Return the (x, y) coordinate for the center point of the cell that contains the specified text.  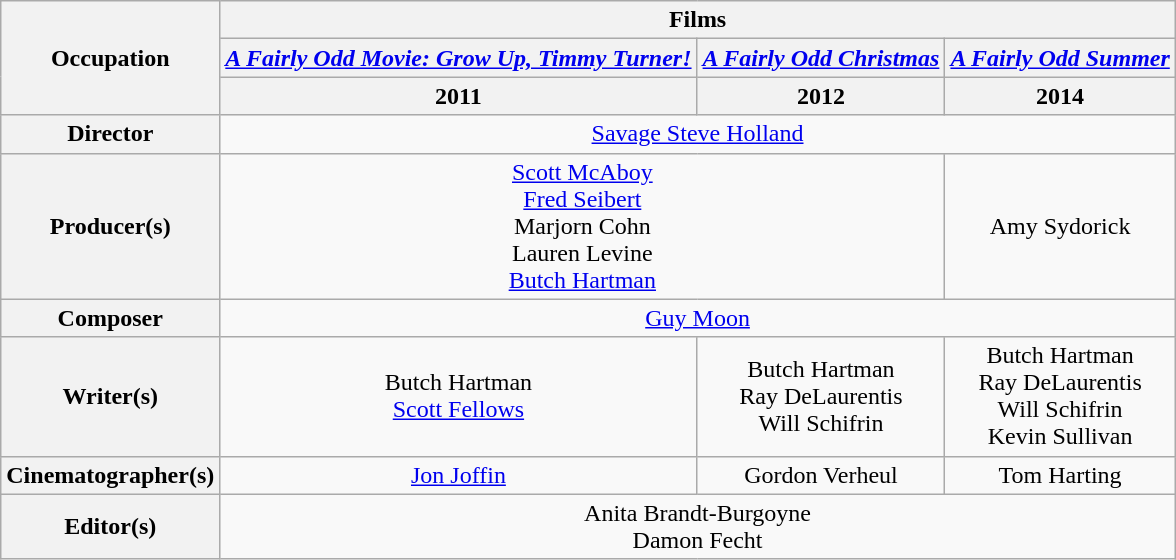
Savage Steve Holland (698, 134)
Jon Joffin (458, 475)
2011 (458, 96)
A Fairly Odd Christmas (821, 58)
Producer(s) (110, 226)
Amy Sydorick (1060, 226)
2012 (821, 96)
Anita Brandt-BurgoyneDamon Fecht (698, 526)
A Fairly Odd Movie: Grow Up, Timmy Turner! (458, 58)
Gordon Verheul (821, 475)
A Fairly Odd Summer (1060, 58)
Composer (110, 318)
Butch HartmanRay DeLaurentisWill Schifrin (821, 396)
Editor(s) (110, 526)
Director (110, 134)
Tom Harting (1060, 475)
2014 (1060, 96)
Cinematographer(s) (110, 475)
Scott McAboyFred SeibertMarjorn CohnLauren LevineButch Hartman (582, 226)
Films (698, 20)
Occupation (110, 58)
Writer(s) (110, 396)
Butch HartmanScott Fellows (458, 396)
Guy Moon (698, 318)
Butch HartmanRay DeLaurentisWill SchifrinKevin Sullivan (1060, 396)
